Capture the cell that displays the provided text and extract its (X, Y) central coordinate. 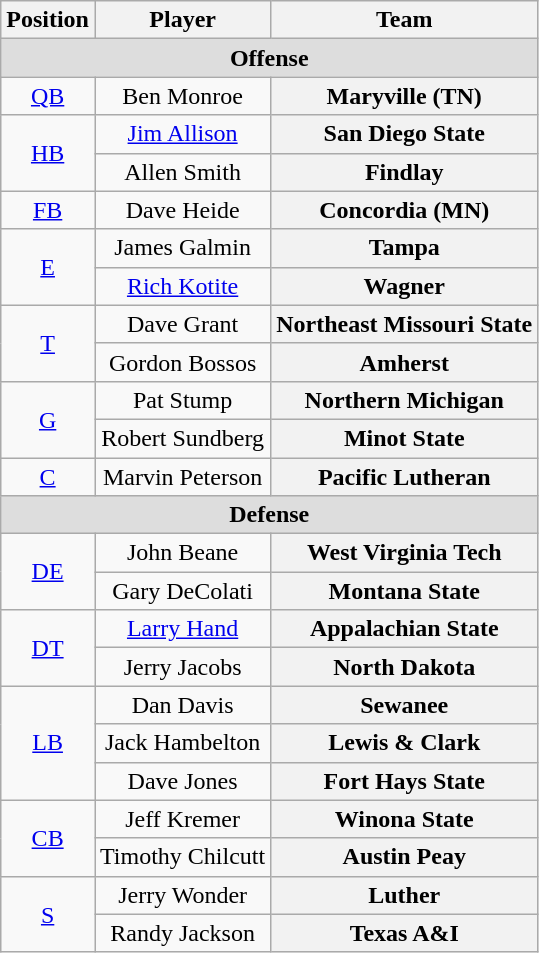
Marvin Peterson (182, 477)
HB (48, 153)
Randy Jackson (182, 933)
Concordia (MN) (404, 210)
Position (48, 20)
Lewis & Clark (404, 743)
Maryville (TN) (404, 96)
Montana State (404, 591)
Larry Hand (182, 629)
Dave Grant (182, 324)
Fort Hays State (404, 781)
Winona State (404, 819)
Ben Monroe (182, 96)
Jerry Jacobs (182, 667)
Northeast Missouri State (404, 324)
Gordon Bossos (182, 362)
Team (404, 20)
Jack Hambelton (182, 743)
T (48, 343)
Wagner (404, 286)
Minot State (404, 438)
Findlay (404, 172)
Appalachian State (404, 629)
Jerry Wonder (182, 895)
San Diego State (404, 134)
Gary DeColati (182, 591)
West Virginia Tech (404, 553)
Pacific Lutheran (404, 477)
John Beane (182, 553)
FB (48, 210)
James Galmin (182, 248)
S (48, 914)
Rich Kotite (182, 286)
Player (182, 20)
Northern Michigan (404, 400)
North Dakota (404, 667)
Amherst (404, 362)
CB (48, 838)
Dan Davis (182, 705)
Defense (270, 515)
Texas A&I (404, 933)
DT (48, 648)
Jeff Kremer (182, 819)
C (48, 477)
LB (48, 743)
Tampa (404, 248)
Timothy Chilcutt (182, 857)
Allen Smith (182, 172)
Dave Jones (182, 781)
Robert Sundberg (182, 438)
E (48, 267)
Sewanee (404, 705)
Luther (404, 895)
QB (48, 96)
Offense (270, 58)
Dave Heide (182, 210)
Pat Stump (182, 400)
Jim Allison (182, 134)
Austin Peay (404, 857)
G (48, 419)
DE (48, 572)
